Pinpoint the cell where the given text exists, returning its [x, y] midpoint coordinate. 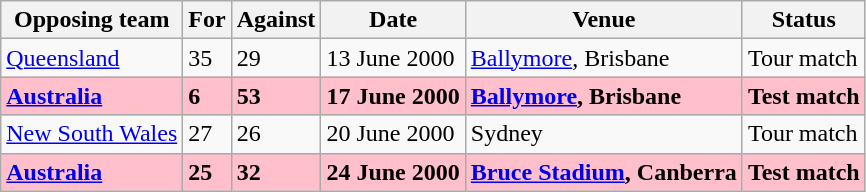
26 [276, 134]
Sydney [604, 134]
Venue [604, 20]
27 [207, 134]
20 June 2000 [393, 134]
Date [393, 20]
24 June 2000 [393, 172]
32 [276, 172]
53 [276, 96]
35 [207, 58]
13 June 2000 [393, 58]
Opposing team [92, 20]
New South Wales [92, 134]
29 [276, 58]
17 June 2000 [393, 96]
Queensland [92, 58]
Bruce Stadium, Canberra [604, 172]
For [207, 20]
6 [207, 96]
Status [804, 20]
25 [207, 172]
Against [276, 20]
